Extract the (X, Y) coordinate from the center of the cell holding the provided text.  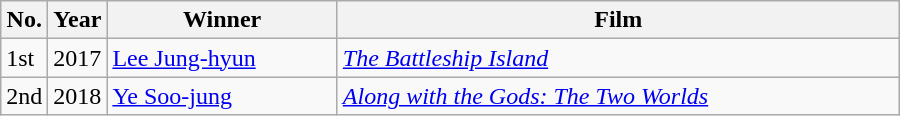
1st (24, 58)
Along with the Gods: The Two Worlds (618, 96)
The Battleship Island (618, 58)
Year (78, 20)
Ye Soo-jung (222, 96)
Winner (222, 20)
2017 (78, 58)
2018 (78, 96)
Film (618, 20)
Lee Jung-hyun (222, 58)
No. (24, 20)
2nd (24, 96)
